Capture the cell that displays the provided text and extract its (X, Y) central coordinate. 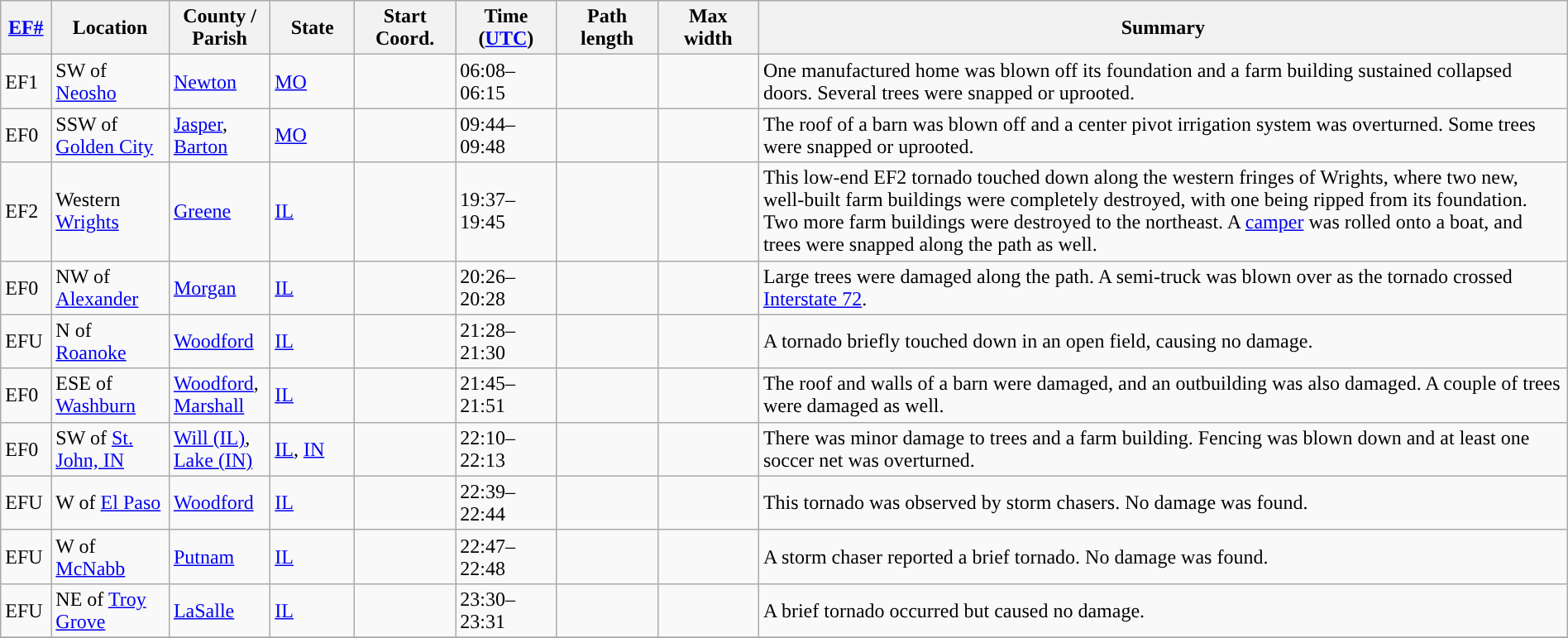
Path length (607, 28)
Start Coord. (405, 28)
Location (111, 28)
LaSalle (219, 611)
Newton (219, 81)
State (313, 28)
Max width (708, 28)
SW of St. John, IN (111, 449)
20:26–20:28 (506, 288)
Will (IL), Lake (IN) (219, 449)
This tornado was observed by storm chasers. No damage was found. (1163, 503)
SSW of Golden City (111, 136)
The roof and walls of a barn were damaged, and an outbuilding was also damaged. A couple of trees were damaged as well. (1163, 396)
21:28–21:30 (506, 341)
21:45–21:51 (506, 396)
W of McNabb (111, 556)
Jasper, Barton (219, 136)
EF# (26, 28)
IL, IN (313, 449)
NE of Troy Grove (111, 611)
22:39–22:44 (506, 503)
N of Roanoke (111, 341)
EF1 (26, 81)
Morgan (219, 288)
A brief tornado occurred but caused no damage. (1163, 611)
NW of Alexander (111, 288)
SW of Neosho (111, 81)
Summary (1163, 28)
Greene (219, 212)
Woodford, Marshall (219, 396)
EF2 (26, 212)
23:30–23:31 (506, 611)
Large trees were damaged along the path. A semi-truck was blown over as the tornado crossed Interstate 72. (1163, 288)
One manufactured home was blown off its foundation and a farm building sustained collapsed doors. Several trees were snapped or uprooted. (1163, 81)
22:47–22:48 (506, 556)
Time (UTC) (506, 28)
09:44–09:48 (506, 136)
A storm chaser reported a brief tornado. No damage was found. (1163, 556)
Putnam (219, 556)
There was minor damage to trees and a farm building. Fencing was blown down and at least one soccer net was overturned. (1163, 449)
ESE of Washburn (111, 396)
County / Parish (219, 28)
22:10–22:13 (506, 449)
The roof of a barn was blown off and a center pivot irrigation system was overturned. Some trees were snapped or uprooted. (1163, 136)
W of El Paso (111, 503)
A tornado briefly touched down in an open field, causing no damage. (1163, 341)
06:08–06:15 (506, 81)
Western Wrights (111, 212)
19:37–19:45 (506, 212)
